Capture the cell that displays the provided text and extract its (x, y) central coordinate. 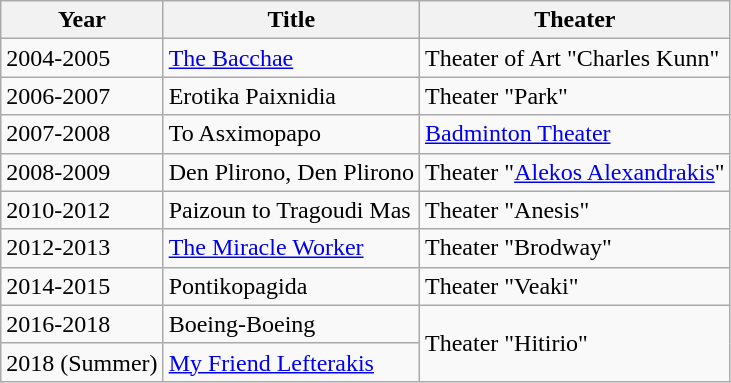
Theater "Alekos Alexandrakis" (576, 172)
Theater "Veaki" (576, 286)
2007-2008 (82, 134)
Title (291, 20)
Theater "Park" (576, 96)
Boeing-Boeing (291, 324)
Year (82, 20)
Badminton Theater (576, 134)
2008-2009 (82, 172)
The Bacchae (291, 58)
Theater (576, 20)
2006-2007 (82, 96)
Den Plirono, Den Plirono (291, 172)
Theater "Hitirio" (576, 343)
The Miracle Worker (291, 248)
2004-2005 (82, 58)
Pontikopagida (291, 286)
To Asximopapo (291, 134)
Theater of Art "Charles Kunn" (576, 58)
Erotika Paixnidia (291, 96)
2014-2015 (82, 286)
Paizoun to Tragoudi Mas (291, 210)
Theater "Brodway" (576, 248)
2012-2013 (82, 248)
2010-2012 (82, 210)
My Friend Lefterakis (291, 362)
2018 (Summer) (82, 362)
2016-2018 (82, 324)
Theater "Anesis" (576, 210)
